Pinpoint the cell where the given text exists, returning its [x, y] midpoint coordinate. 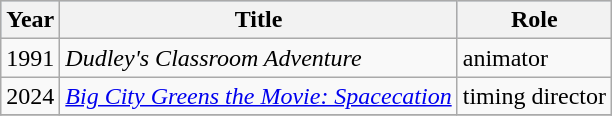
Year [30, 20]
animator [534, 58]
1991 [30, 58]
timing director [534, 96]
Title [258, 20]
Big City Greens the Movie: Spacecation [258, 96]
Dudley's Classroom Adventure [258, 58]
Role [534, 20]
2024 [30, 96]
